Search for the cell housing the specified text and yield its [x, y] center coordinate. 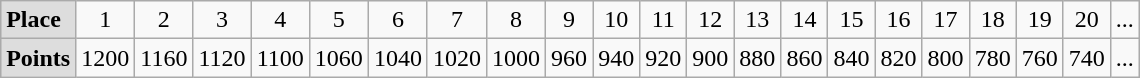
12 [710, 20]
3 [222, 20]
1 [106, 20]
1120 [222, 58]
760 [1040, 58]
1000 [516, 58]
880 [758, 58]
900 [710, 58]
16 [898, 20]
5 [338, 20]
1020 [456, 58]
20 [1086, 20]
6 [398, 20]
13 [758, 20]
1160 [164, 58]
2 [164, 20]
920 [664, 58]
940 [616, 58]
1200 [106, 58]
11 [664, 20]
1040 [398, 58]
10 [616, 20]
800 [946, 58]
1100 [280, 58]
960 [570, 58]
18 [992, 20]
840 [852, 58]
7 [456, 20]
Place [38, 20]
Points [38, 58]
17 [946, 20]
19 [1040, 20]
15 [852, 20]
820 [898, 58]
780 [992, 58]
4 [280, 20]
860 [804, 58]
740 [1086, 58]
1060 [338, 58]
8 [516, 20]
14 [804, 20]
9 [570, 20]
